Return [x, y] of the center of cell containing provided text 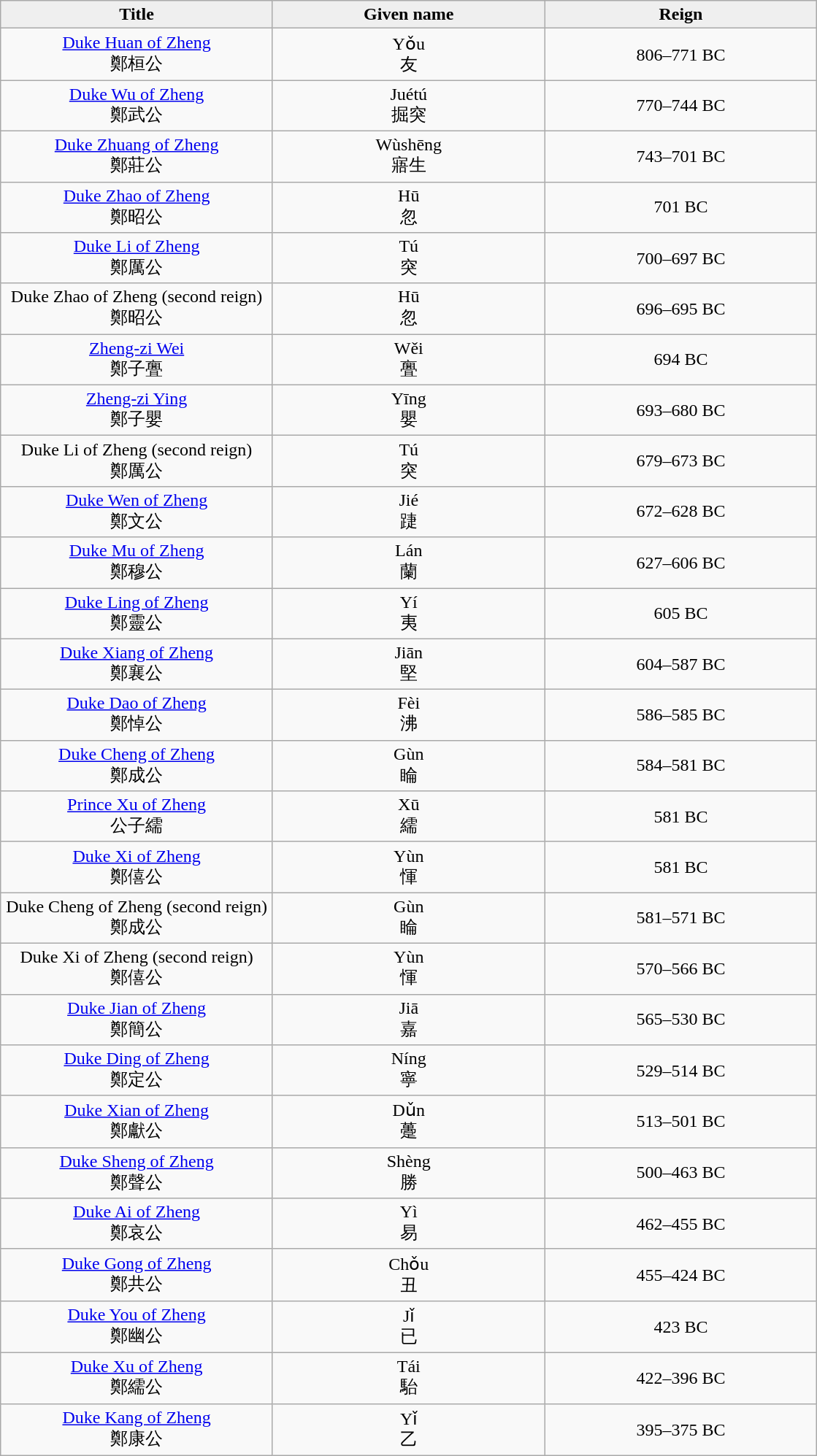
Dǔn躉 [409, 1121]
Reign [680, 15]
Duke Sheng of Zheng鄭聲公 [137, 1173]
Duke Dao of Zheng鄭悼公 [137, 715]
422–396 BC [680, 1378]
584–581 BC [680, 766]
Duke Xu of Zheng鄭繻公 [137, 1378]
Duke Li of Zheng (second reign)鄭厲公 [137, 461]
Jié踕 [409, 512]
Duke Cheng of Zheng鄭成公 [137, 766]
Duke Li of Zheng鄭厲公 [137, 258]
Duke Wen of Zheng鄭文公 [137, 512]
462–455 BC [680, 1224]
581–571 BC [680, 918]
701 BC [680, 207]
Tái駘 [409, 1378]
Duke Xi of Zheng (second reign)鄭僖公 [137, 968]
Chǒu丑 [409, 1274]
Duke Zhao of Zheng (second reign)鄭昭公 [137, 309]
627–606 BC [680, 563]
672–628 BC [680, 512]
Jiā嘉 [409, 1020]
Duke Gong of Zheng鄭共公 [137, 1274]
Duke Cheng of Zheng (second reign)鄭成公 [137, 918]
Duke Huan of Zheng鄭桓公 [137, 54]
Lán蘭 [409, 563]
Duke Zhao of Zheng鄭昭公 [137, 207]
Yīng嬰 [409, 410]
696–695 BC [680, 309]
Yǐ乙 [409, 1429]
Duke Xiang of Zheng鄭襄公 [137, 664]
743–701 BC [680, 156]
693–680 BC [680, 410]
Zheng-zi Ying鄭子嬰 [137, 410]
Duke Ai of Zheng鄭哀公 [137, 1224]
565–530 BC [680, 1020]
570–566 BC [680, 968]
679–673 BC [680, 461]
604–587 BC [680, 664]
Duke Xi of Zheng鄭僖公 [137, 867]
806–771 BC [680, 54]
455–424 BC [680, 1274]
395–375 BC [680, 1429]
Duke Mu of Zheng鄭穆公 [137, 563]
423 BC [680, 1327]
Shèng勝 [409, 1173]
Jǐ已 [409, 1327]
Jiān堅 [409, 664]
Yí夷 [409, 614]
605 BC [680, 614]
500–463 BC [680, 1173]
Níng寧 [409, 1071]
Duke Xian of Zheng鄭獻公 [137, 1121]
Zheng-zi Wei鄭子亹 [137, 360]
770–744 BC [680, 106]
Duke You of Zheng鄭幽公 [137, 1327]
Title [137, 15]
Wùshēng寤生 [409, 156]
Yǒu友 [409, 54]
Yì易 [409, 1224]
Duke Zhuang of Zheng鄭莊公 [137, 156]
Wěi亹 [409, 360]
Duke Jian of Zheng鄭簡公 [137, 1020]
Duke Ling of Zheng鄭靈公 [137, 614]
Juétú掘突 [409, 106]
694 BC [680, 360]
Xū繻 [409, 817]
586–585 BC [680, 715]
700–697 BC [680, 258]
Duke Wu of Zheng鄭武公 [137, 106]
Duke Ding of Zheng鄭定公 [137, 1071]
Prince Xu of Zheng公子繻 [137, 817]
Given name [409, 15]
513–501 BC [680, 1121]
Duke Kang of Zheng鄭康公 [137, 1429]
529–514 BC [680, 1071]
Fèi沸 [409, 715]
